For the text-containing cell, return its midpoint in (x, y) coordinate format. 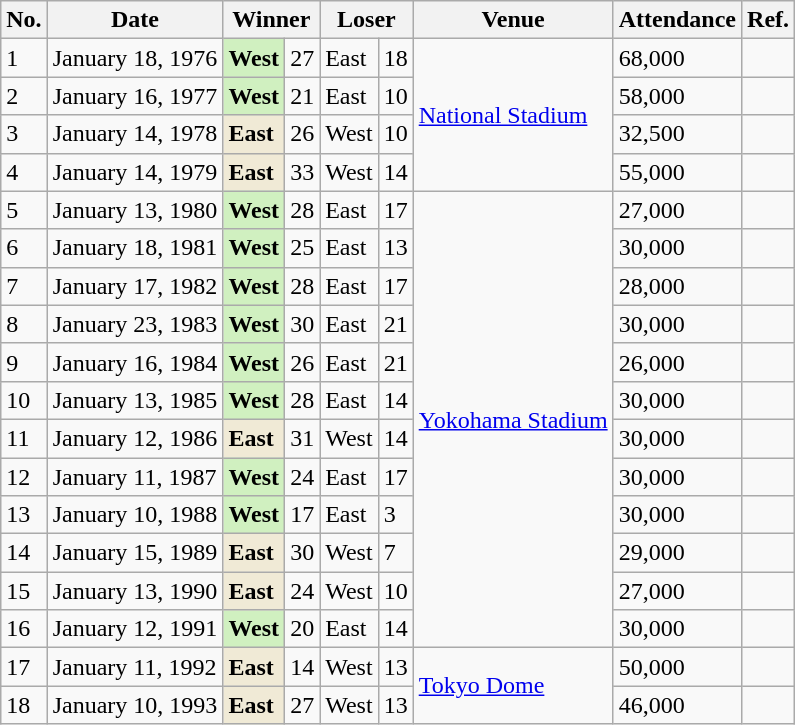
9 (24, 362)
January 18, 1981 (135, 248)
January 14, 1978 (135, 134)
1 (24, 58)
January 15, 1989 (135, 553)
8 (24, 324)
31 (302, 438)
33 (302, 172)
Tokyo Dome (513, 686)
Attendance (677, 20)
46,000 (677, 705)
15 (24, 591)
55,000 (677, 172)
January 18, 1976 (135, 58)
6 (24, 248)
28,000 (677, 286)
January 13, 1980 (135, 210)
January 17, 1982 (135, 286)
29,000 (677, 553)
Yokohama Stadium (513, 420)
Venue (513, 20)
16 (24, 629)
January 23, 1983 (135, 324)
4 (24, 172)
January 13, 1990 (135, 591)
January 11, 1987 (135, 477)
11 (24, 438)
50,000 (677, 667)
January 16, 1984 (135, 362)
32,500 (677, 134)
January 10, 1988 (135, 515)
12 (24, 477)
January 13, 1985 (135, 400)
25 (302, 248)
20 (302, 629)
January 14, 1979 (135, 172)
Loser (367, 20)
January 10, 1993 (135, 705)
National Stadium (513, 115)
January 12, 1986 (135, 438)
2 (24, 96)
5 (24, 210)
Ref. (768, 20)
No. (24, 20)
26,000 (677, 362)
68,000 (677, 58)
Date (135, 20)
January 12, 1991 (135, 629)
Winner (272, 20)
January 16, 1977 (135, 96)
January 11, 1992 (135, 667)
58,000 (677, 96)
